Search for the cell housing the specified text and yield its (x, y) center coordinate. 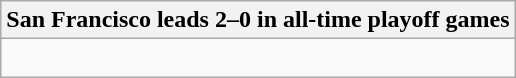
San Francisco leads 2–0 in all-time playoff games (258, 20)
